Search for the cell housing the specified text and yield its [x, y] center coordinate. 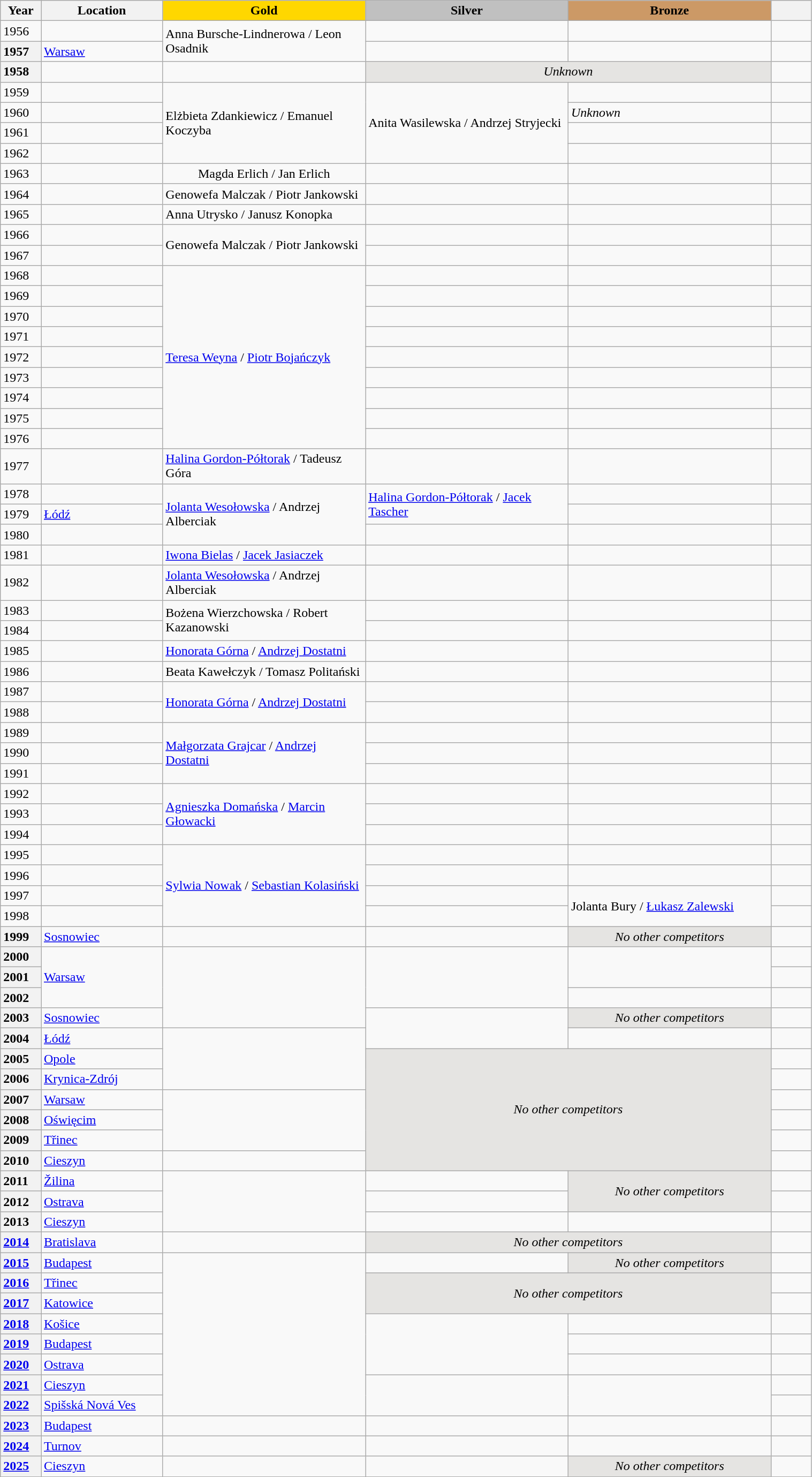
Sylwia Nowak / Sebastian Kolasiński [264, 885]
Magda Erlich / Jan Erlich [264, 174]
Katowice [102, 1303]
1957 [21, 51]
1971 [21, 337]
Anna Bursche-Lindnerowa / Leon Osadnik [264, 41]
1977 [21, 466]
1985 [21, 651]
Anita Wasilewska / Andrzej Stryjecki [467, 123]
2024 [21, 1446]
2018 [21, 1324]
2002 [21, 998]
2010 [21, 1160]
1993 [21, 814]
Halina Gordon-Półtorak / Jacek Tascher [467, 504]
2000 [21, 957]
2006 [21, 1079]
1963 [21, 174]
Žilina [102, 1181]
1986 [21, 672]
1972 [21, 357]
2005 [21, 1059]
Iwona Bielas / Jacek Jasiaczek [264, 555]
2001 [21, 977]
Anna Utrysko / Janusz Konopka [264, 214]
1992 [21, 794]
2012 [21, 1201]
1982 [21, 583]
1970 [21, 316]
1962 [21, 153]
1987 [21, 692]
Location [102, 11]
1997 [21, 895]
Silver [467, 11]
2011 [21, 1181]
Spišská Nová Ves [102, 1405]
1959 [21, 92]
1961 [21, 133]
2013 [21, 1222]
1968 [21, 276]
Gold [264, 11]
Opole [102, 1059]
Oświęcim [102, 1120]
1975 [21, 418]
1983 [21, 610]
1995 [21, 855]
1973 [21, 378]
1978 [21, 494]
1974 [21, 398]
2025 [21, 1466]
Turnov [102, 1446]
1958 [21, 72]
1966 [21, 235]
Agnieszka Domańska / Marcin Głowacki [264, 814]
2022 [21, 1405]
1967 [21, 255]
1984 [21, 631]
1998 [21, 916]
1990 [21, 753]
Elżbieta Zdankiewicz / Emanuel Koczyba [264, 123]
2009 [21, 1140]
Bronze [669, 11]
Krynica-Zdrój [102, 1079]
2017 [21, 1303]
1964 [21, 194]
1996 [21, 875]
1994 [21, 834]
Teresa Weyna / Piotr Bojańczyk [264, 358]
2019 [21, 1344]
Košice [102, 1324]
1969 [21, 296]
1991 [21, 773]
2004 [21, 1038]
2008 [21, 1120]
2007 [21, 1099]
1981 [21, 555]
1979 [21, 514]
1988 [21, 712]
1960 [21, 112]
Bożena Wierzchowska / Robert Kazanowski [264, 620]
Małgorzata Grajcar / Andrzej Dostatni [264, 753]
1956 [21, 31]
1999 [21, 937]
2016 [21, 1283]
Year [21, 11]
1976 [21, 439]
1989 [21, 733]
2020 [21, 1365]
Jolanta Bury / Łukasz Zalewski [669, 906]
2003 [21, 1018]
Halina Gordon-Półtorak / Tadeusz Góra [264, 466]
2015 [21, 1262]
1980 [21, 534]
Bratislava [102, 1242]
2023 [21, 1426]
1965 [21, 214]
2021 [21, 1385]
Beata Kawełczyk / Tomasz Politański [264, 672]
2014 [21, 1242]
